Output the [X, Y] coordinate of the center of the cell containing the given text.  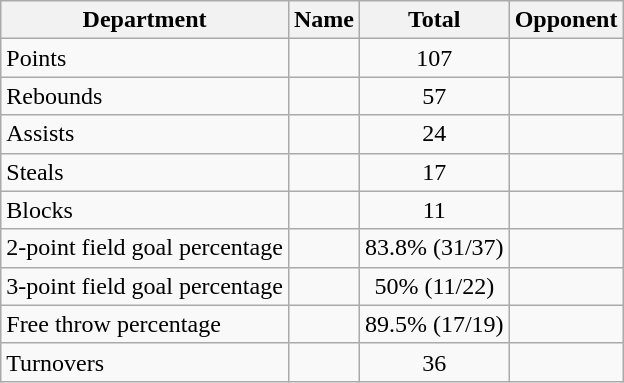
Rebounds [145, 96]
Opponent [566, 20]
Assists [145, 134]
2-point field goal percentage [145, 248]
Department [145, 20]
83.8% (31/37) [434, 248]
17 [434, 172]
Free throw percentage [145, 324]
11 [434, 210]
57 [434, 96]
3-point field goal percentage [145, 286]
Blocks [145, 210]
89.5% (17/19) [434, 324]
107 [434, 58]
Turnovers [145, 362]
Name [324, 20]
Points [145, 58]
24 [434, 134]
Steals [145, 172]
50% (11/22) [434, 286]
Total [434, 20]
36 [434, 362]
